Scan for the cell matching the given text and deliver its [X, Y] coordinate at center. 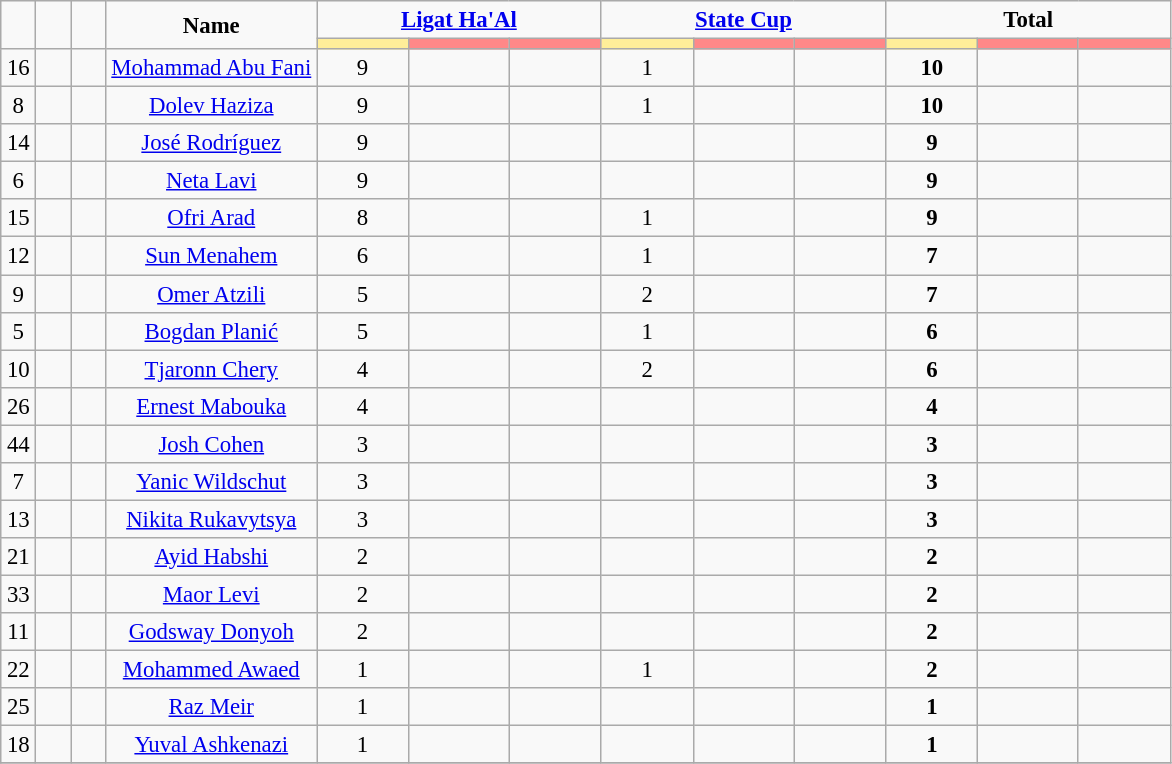
Raz Meir [212, 707]
Bogdan Planić [212, 331]
Total [1028, 20]
18 [18, 745]
Yanic Wildschut [212, 482]
25 [18, 707]
Yuval Ashkenazi [212, 745]
14 [18, 143]
Mohammad Abu Fani [212, 68]
Josh Cohen [212, 444]
Sun Menahem [212, 256]
Mohammed Awaed [212, 670]
Omer Atzili [212, 294]
Ligat Ha'Al [460, 20]
Nikita Rukavytsya [212, 519]
Tjaronn Chery [212, 369]
Maor Levi [212, 594]
Name [212, 25]
Ofri Arad [212, 219]
12 [18, 256]
Ernest Mabouka [212, 406]
José Rodríguez [212, 143]
11 [18, 632]
33 [18, 594]
Godsway Donyoh [212, 632]
13 [18, 519]
26 [18, 406]
Ayid Habshi [212, 557]
16 [18, 68]
Dolev Haziza [212, 106]
22 [18, 670]
44 [18, 444]
Neta Lavi [212, 181]
15 [18, 219]
21 [18, 557]
State Cup [744, 20]
